Determine the [x, y] coordinate at the center of the cell enclosing the given text.  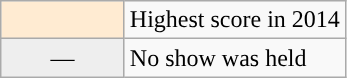
— [63, 58]
No show was held [234, 58]
Highest score in 2014 [234, 20]
